Scan for the cell matching the given text and deliver its (x, y) coordinate at center. 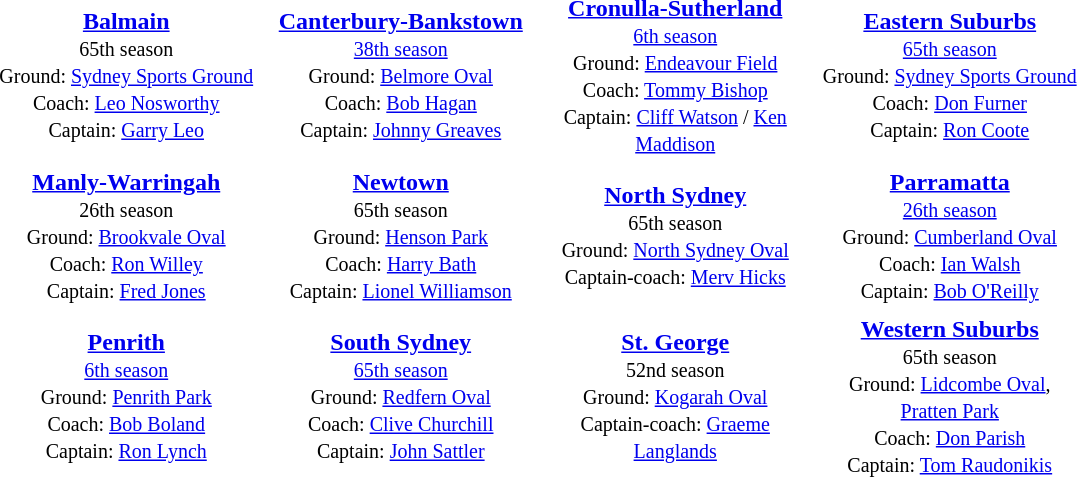
North Sydney65th seasonGround: North Sydney Oval Captain-coach: Merv Hicks (676, 236)
Newtown65th seasonGround: Henson Park Coach: Harry BathCaptain: Lionel Williamson (401, 236)
